For the text-containing cell, return its midpoint in (x, y) coordinate format. 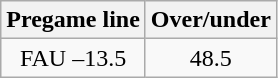
48.5 (210, 58)
FAU –13.5 (74, 58)
Over/under (210, 20)
Pregame line (74, 20)
